Return [X, Y] of the center of cell containing provided text 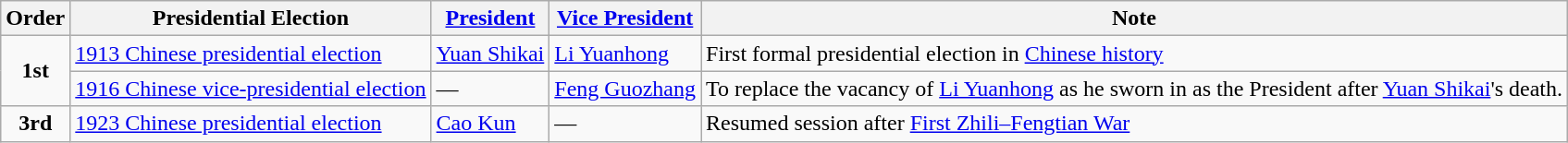
Note [1134, 18]
Order [35, 18]
1913 Chinese presidential election [251, 54]
Resumed session after First Zhili–Fengtian War [1134, 124]
1916 Chinese vice-presidential election [251, 89]
Cao Kun [490, 124]
3rd [35, 124]
Presidential Election [251, 18]
Vice President [625, 18]
To replace the vacancy of Li Yuanhong as he sworn in as the President after Yuan Shikai's death. [1134, 89]
First formal presidential election in Chinese history [1134, 54]
President [490, 18]
1923 Chinese presidential election [251, 124]
1st [35, 71]
Feng Guozhang [625, 89]
Li Yuanhong [625, 54]
Yuan Shikai [490, 54]
